Scan for the cell matching the given text and deliver its [x, y] coordinate at center. 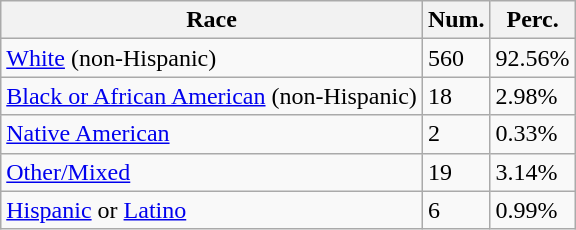
Num. [456, 20]
Black or African American (non-Hispanic) [212, 96]
6 [456, 210]
560 [456, 58]
Perc. [532, 20]
92.56% [532, 58]
18 [456, 96]
19 [456, 172]
Race [212, 20]
2 [456, 134]
3.14% [532, 172]
0.99% [532, 210]
Other/Mixed [212, 172]
Native American [212, 134]
White (non-Hispanic) [212, 58]
2.98% [532, 96]
Hispanic or Latino [212, 210]
0.33% [532, 134]
